Output the [X, Y] coordinate of the center of the cell containing the given text.  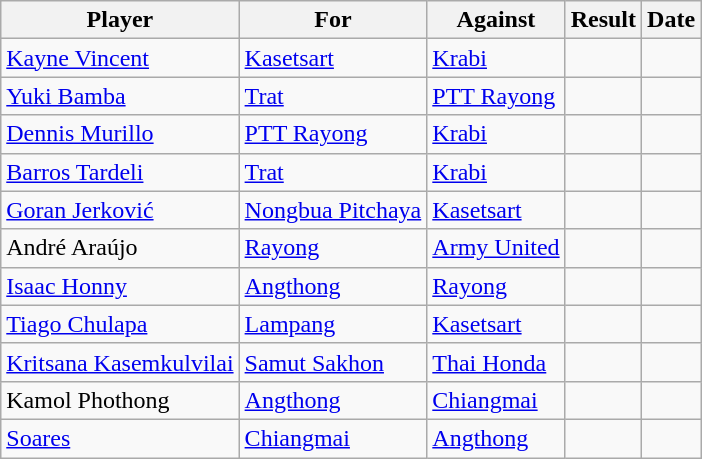
Kamol Phothong [120, 400]
Dennis Murillo [120, 134]
For [333, 20]
Tiago Chulapa [120, 324]
Date [672, 20]
Soares [120, 438]
André Araújo [120, 248]
Yuki Bamba [120, 96]
Kayne Vincent [120, 58]
Lampang [333, 324]
Thai Honda [496, 362]
Isaac Honny [120, 286]
Nongbua Pitchaya [333, 210]
Barros Tardeli [120, 172]
Goran Jerković [120, 210]
Against [496, 20]
Kritsana Kasemkulvilai [120, 362]
Result [603, 20]
Army United [496, 248]
Player [120, 20]
Samut Sakhon [333, 362]
